Output the [X, Y] coordinate of the center of the cell containing the given text.  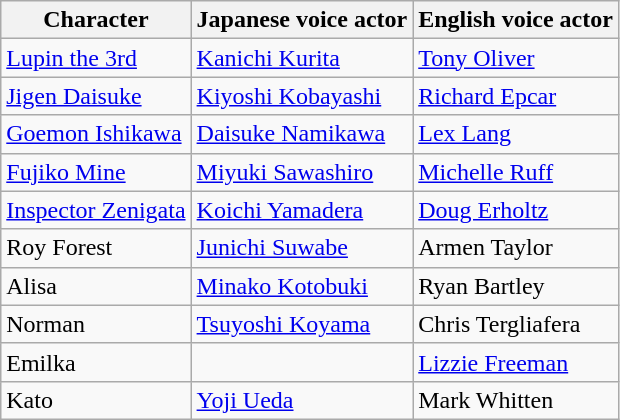
Kiyoshi Kobayashi [302, 96]
Junichi Suwabe [302, 248]
Koichi Yamadera [302, 210]
Tony Oliver [516, 58]
Roy Forest [96, 248]
Armen Taylor [516, 248]
Jigen Daisuke [96, 96]
Kato [96, 400]
Miyuki Sawashiro [302, 172]
Norman [96, 324]
Michelle Ruff [516, 172]
Chris Tergliafera [516, 324]
Daisuke Namikawa [302, 134]
Ryan Bartley [516, 286]
Inspector Zenigata [96, 210]
Minako Kotobuki [302, 286]
Doug Erholtz [516, 210]
Alisa [96, 286]
English voice actor [516, 20]
Japanese voice actor [302, 20]
Lupin the 3rd [96, 58]
Character [96, 20]
Lex Lang [516, 134]
Kanichi Kurita [302, 58]
Richard Epcar [516, 96]
Tsuyoshi Koyama [302, 324]
Emilka [96, 362]
Fujiko Mine [96, 172]
Lizzie Freeman [516, 362]
Goemon Ishikawa [96, 134]
Mark Whitten [516, 400]
Yoji Ueda [302, 400]
